Extract the [x, y] coordinate from the center of the cell holding the provided text.  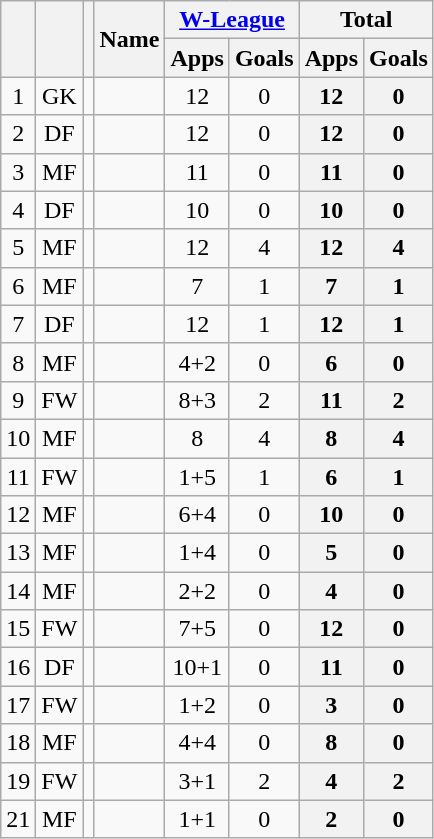
1+1 [197, 819]
19 [18, 781]
10+1 [197, 667]
18 [18, 743]
16 [18, 667]
GK [60, 96]
Name [130, 39]
Total [366, 20]
1+2 [197, 705]
1+5 [197, 477]
4+4 [197, 743]
W-League [232, 20]
2+2 [197, 591]
4+2 [197, 362]
1+4 [197, 553]
21 [18, 819]
13 [18, 553]
15 [18, 629]
17 [18, 705]
8+3 [197, 400]
14 [18, 591]
7+5 [197, 629]
3+1 [197, 781]
6+4 [197, 515]
9 [18, 400]
